Pinpoint the cell where the given text exists, returning its [X, Y] midpoint coordinate. 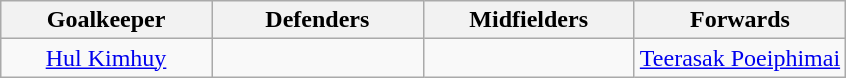
Goalkeeper [106, 20]
Defenders [318, 20]
Forwards [740, 20]
Midfielders [528, 20]
Hul Kimhuy [106, 58]
Teerasak Poeiphimai [740, 58]
